Search for the cell housing the specified text and yield its (X, Y) center coordinate. 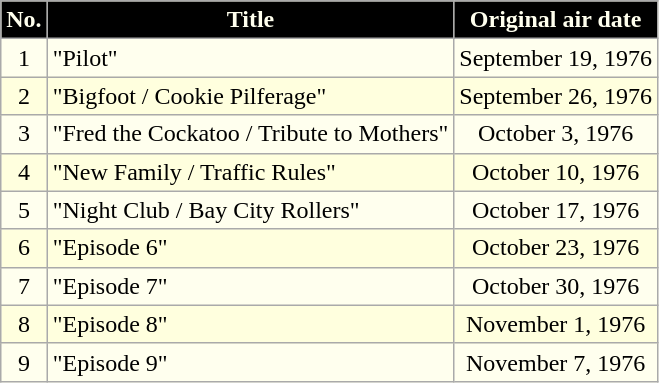
"Night Club / Bay City Rollers" (250, 210)
7 (24, 286)
"Episode 8" (250, 324)
2 (24, 96)
October 3, 1976 (556, 134)
Title (250, 20)
9 (24, 362)
"Episode 9" (250, 362)
October 23, 1976 (556, 248)
5 (24, 210)
4 (24, 172)
"Episode 6" (250, 248)
3 (24, 134)
6 (24, 248)
October 17, 1976 (556, 210)
"Episode 7" (250, 286)
1 (24, 58)
8 (24, 324)
"Pilot" (250, 58)
No. (24, 20)
"Bigfoot / Cookie Pilferage" (250, 96)
September 26, 1976 (556, 96)
"New Family / Traffic Rules" (250, 172)
November 7, 1976 (556, 362)
November 1, 1976 (556, 324)
October 10, 1976 (556, 172)
September 19, 1976 (556, 58)
"Fred the Cockatoo / Tribute to Mothers" (250, 134)
Original air date (556, 20)
October 30, 1976 (556, 286)
